Pinpoint the cell where the given text exists, returning its [X, Y] midpoint coordinate. 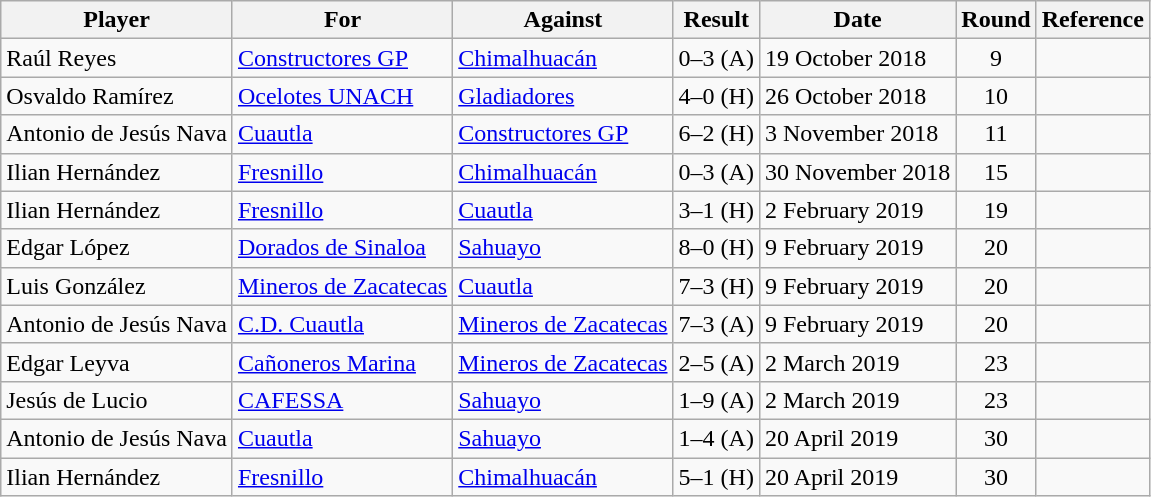
Ocelotes UNACH [342, 96]
9 [996, 58]
19 October 2018 [857, 58]
1–9 (A) [716, 400]
Jesús de Lucio [117, 400]
Result [716, 20]
CAFESSA [342, 400]
6–2 (H) [716, 134]
4–0 (H) [716, 96]
Raúl Reyes [117, 58]
Luis González [117, 286]
Against [563, 20]
Round [996, 20]
30 November 2018 [857, 172]
11 [996, 134]
3 November 2018 [857, 134]
Edgar Leyva [117, 362]
Date [857, 20]
2–5 (A) [716, 362]
15 [996, 172]
Osvaldo Ramírez [117, 96]
26 October 2018 [857, 96]
1–4 (A) [716, 438]
Edgar López [117, 248]
Gladiadores [563, 96]
5–1 (H) [716, 477]
Cañoneros Marina [342, 362]
Reference [1092, 20]
For [342, 20]
10 [996, 96]
Player [117, 20]
7–3 (H) [716, 286]
8–0 (H) [716, 248]
Dorados de Sinaloa [342, 248]
C.D. Cuautla [342, 324]
2 February 2019 [857, 210]
3–1 (H) [716, 210]
19 [996, 210]
7–3 (A) [716, 324]
